Identify which cell holds the provided text, then report its (x, y) central coordinate. 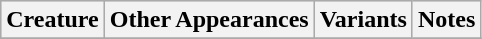
Creature (52, 20)
Other Appearances (209, 20)
Notes (446, 20)
Variants (363, 20)
